Output the (X, Y) coordinate of the center of the cell containing the given text.  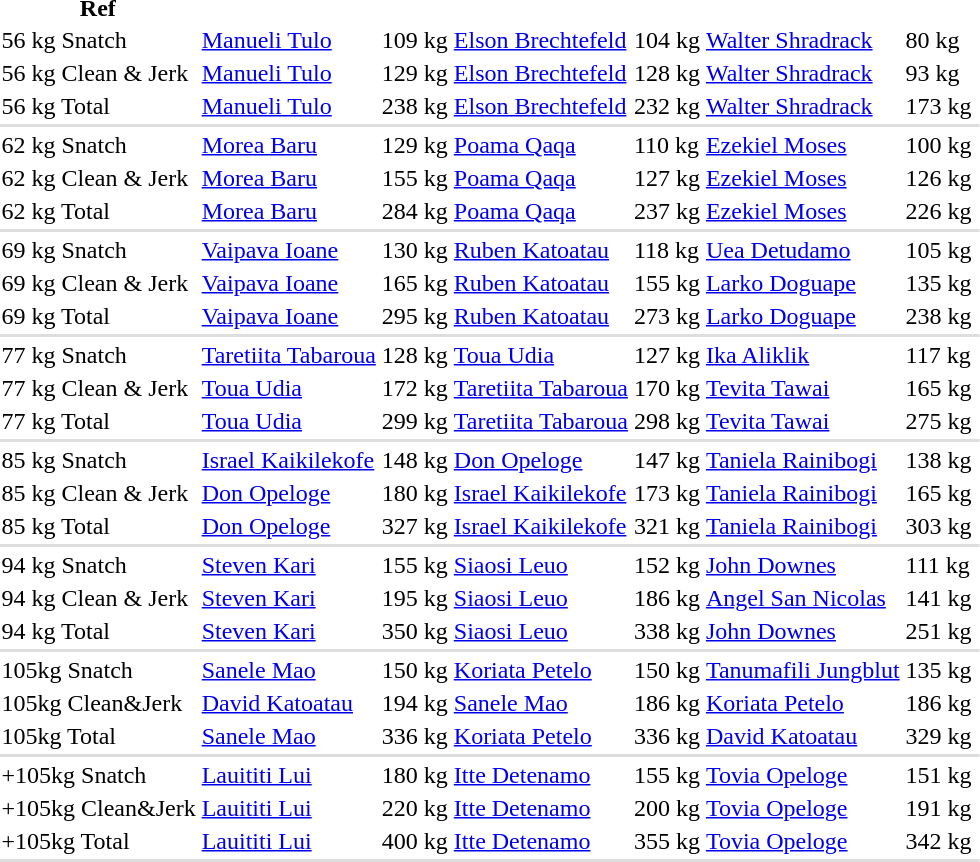
321 kg (666, 526)
104 kg (666, 40)
329 kg (938, 736)
220 kg (414, 808)
147 kg (666, 460)
299 kg (414, 421)
62 kg Total (98, 211)
94 kg Snatch (98, 565)
85 kg Total (98, 526)
170 kg (666, 388)
69 kg Total (98, 316)
151 kg (938, 775)
400 kg (414, 841)
237 kg (666, 211)
100 kg (938, 145)
Angel San Nicolas (802, 598)
298 kg (666, 421)
62 kg Clean & Jerk (98, 178)
195 kg (414, 598)
56 kg Snatch (98, 40)
+105kg Clean&Jerk (98, 808)
152 kg (666, 565)
62 kg Snatch (98, 145)
172 kg (414, 388)
94 kg Total (98, 631)
69 kg Clean & Jerk (98, 283)
355 kg (666, 841)
69 kg Snatch (98, 250)
Ika Aliklik (802, 355)
350 kg (414, 631)
118 kg (666, 250)
194 kg (414, 703)
295 kg (414, 316)
105kg Snatch (98, 670)
303 kg (938, 526)
+105kg Total (98, 841)
56 kg Total (98, 106)
85 kg Clean & Jerk (98, 493)
77 kg Clean & Jerk (98, 388)
284 kg (414, 211)
130 kg (414, 250)
327 kg (414, 526)
85 kg Snatch (98, 460)
141 kg (938, 598)
138 kg (938, 460)
105 kg (938, 250)
273 kg (666, 316)
117 kg (938, 355)
200 kg (666, 808)
226 kg (938, 211)
+105kg Snatch (98, 775)
191 kg (938, 808)
94 kg Clean & Jerk (98, 598)
93 kg (938, 73)
338 kg (666, 631)
342 kg (938, 841)
232 kg (666, 106)
110 kg (666, 145)
Tanumafili Jungblut (802, 670)
251 kg (938, 631)
109 kg (414, 40)
126 kg (938, 178)
77 kg Snatch (98, 355)
56 kg Clean & Jerk (98, 73)
105kg Clean&Jerk (98, 703)
148 kg (414, 460)
111 kg (938, 565)
77 kg Total (98, 421)
275 kg (938, 421)
105kg Total (98, 736)
Uea Detudamo (802, 250)
80 kg (938, 40)
